For the text-containing cell, return its midpoint in [x, y] coordinate format. 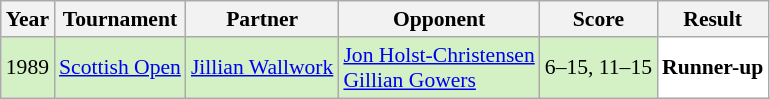
Opponent [438, 19]
Partner [262, 19]
Runner-up [712, 68]
Score [598, 19]
Jon Holst-Christensen Gillian Gowers [438, 68]
Jillian Wallwork [262, 68]
Scottish Open [120, 68]
Year [28, 19]
6–15, 11–15 [598, 68]
Tournament [120, 19]
1989 [28, 68]
Result [712, 19]
